Identify which cell holds the provided text, then report its [X, Y] central coordinate. 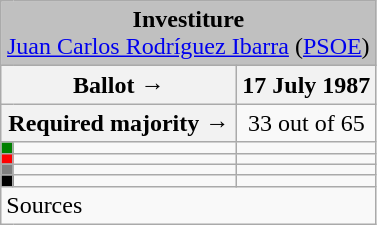
Sources [188, 205]
17 July 1987 [306, 85]
Ballot → [119, 85]
InvestitureJuan Carlos Rodríguez Ibarra (PSOE) [188, 34]
33 out of 65 [306, 123]
Required majority → [119, 123]
